Scan for the cell matching the given text and deliver its [X, Y] coordinate at center. 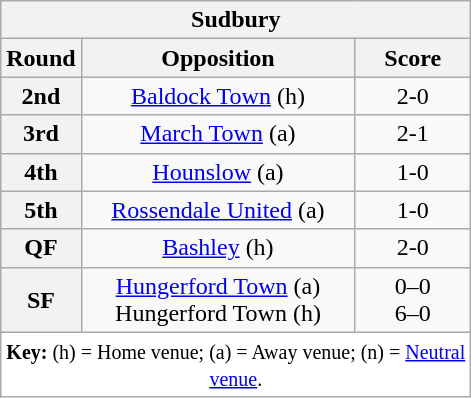
Hungerford Town (a)Hungerford Town (h) [218, 300]
Score [413, 58]
Baldock Town (h) [218, 96]
2-1 [413, 134]
March Town (a) [218, 134]
2nd [41, 96]
Sudbury [236, 20]
Opposition [218, 58]
4th [41, 172]
3rd [41, 134]
SF [41, 300]
QF [41, 248]
Round [41, 58]
0–0 6–0 [413, 300]
Key: (h) = Home venue; (a) = Away venue; (n) = Neutral venue. [236, 364]
Hounslow (a) [218, 172]
Bashley (h) [218, 248]
5th [41, 210]
Rossendale United (a) [218, 210]
